Detect which cell encompasses the target text, then output its [X, Y] center coordinate. 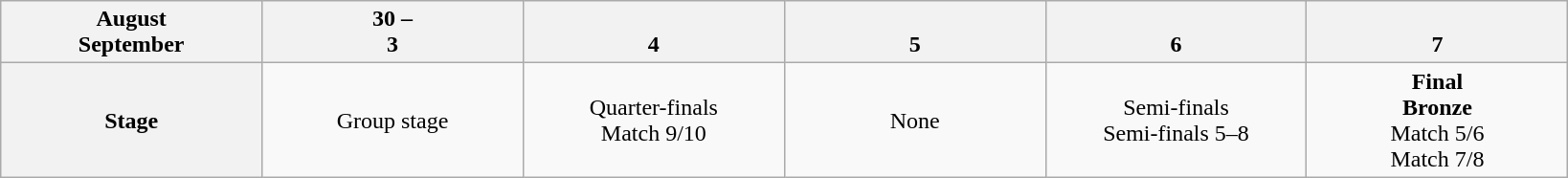
FinalBronzeMatch 5/6Match 7/8 [1438, 121]
Group stage [392, 121]
30 –3 [392, 33]
AugustSeptember [132, 33]
6 [1176, 33]
4 [653, 33]
7 [1438, 33]
Semi-finalsSemi-finals 5–8 [1176, 121]
5 [915, 33]
Quarter-finalsMatch 9/10 [653, 121]
None [915, 121]
Stage [132, 121]
